Search for the cell housing the specified text and yield its (X, Y) center coordinate. 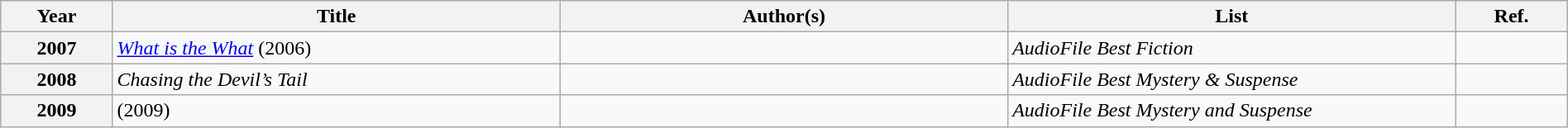
AudioFile Best Mystery and Suspense (1232, 111)
AudioFile Best Fiction (1232, 48)
AudioFile Best Mystery & Suspense (1232, 79)
Chasing the Devil’s Tail (336, 79)
(2009) (336, 111)
Year (56, 17)
Author(s) (784, 17)
2009 (56, 111)
What is the What (2006) (336, 48)
2007 (56, 48)
2008 (56, 79)
Ref. (1512, 17)
Title (336, 17)
List (1232, 17)
